Capture the cell that displays the provided text and extract its (X, Y) central coordinate. 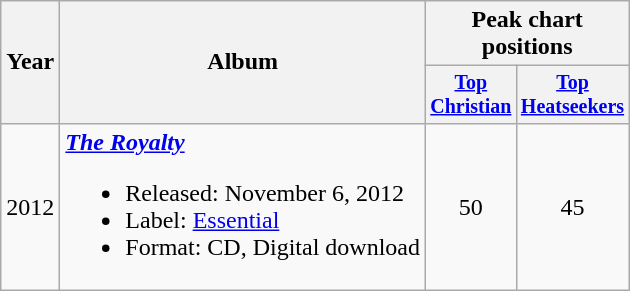
50 (472, 206)
Album (243, 62)
TopHeatseekers (572, 94)
TopChristian (472, 94)
Peak chart positions (528, 34)
2012 (30, 206)
Year (30, 62)
The RoyaltyReleased: November 6, 2012Label: EssentialFormat: CD, Digital download (243, 206)
45 (572, 206)
